Identify which cell holds the provided text, then report its (x, y) central coordinate. 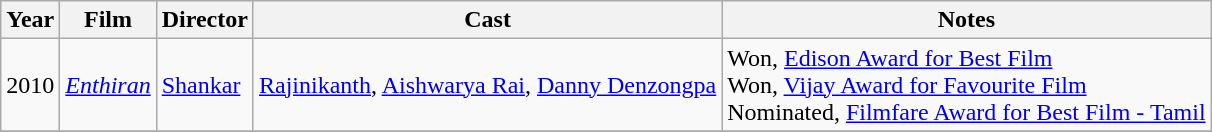
Enthiran (108, 85)
2010 (30, 85)
Won, Edison Award for Best FilmWon, Vijay Award for Favourite FilmNominated, Filmfare Award for Best Film - Tamil (966, 85)
Director (204, 20)
Film (108, 20)
Rajinikanth, Aishwarya Rai, Danny Denzongpa (487, 85)
Year (30, 20)
Notes (966, 20)
Cast (487, 20)
Shankar (204, 85)
